Scan for the cell matching the given text and deliver its (x, y) coordinate at center. 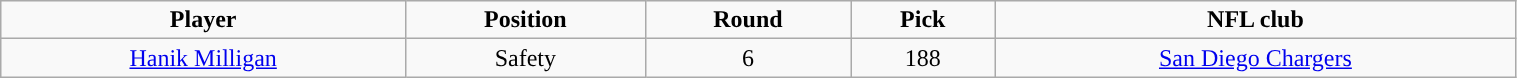
Safety (526, 58)
Position (526, 20)
6 (748, 58)
San Diego Chargers (1256, 58)
NFL club (1256, 20)
188 (923, 58)
Round (748, 20)
Player (204, 20)
Pick (923, 20)
Hanik Milligan (204, 58)
